Search for the cell housing the specified text and yield its [X, Y] center coordinate. 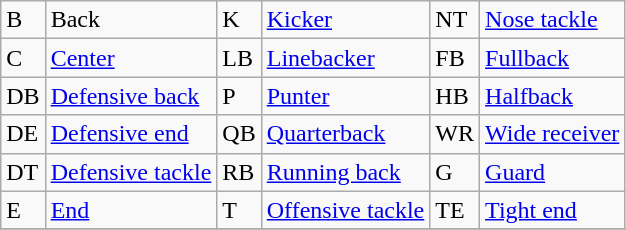
NT [455, 20]
LB [239, 58]
FB [455, 58]
Kicker [346, 20]
E [23, 210]
K [239, 20]
Fullback [552, 58]
RB [239, 172]
Defensive tackle [131, 172]
Back [131, 20]
T [239, 210]
WR [455, 134]
Defensive back [131, 96]
P [239, 96]
Center [131, 58]
Linebacker [346, 58]
C [23, 58]
Guard [552, 172]
Tight end [552, 210]
B [23, 20]
DE [23, 134]
TE [455, 210]
DB [23, 96]
Running back [346, 172]
QB [239, 134]
DT [23, 172]
Offensive tackle [346, 210]
Nose tackle [552, 20]
Quarterback [346, 134]
End [131, 210]
HB [455, 96]
Halfback [552, 96]
Wide receiver [552, 134]
G [455, 172]
Defensive end [131, 134]
Punter [346, 96]
